Return the (X, Y) coordinate for the center point of the cell that contains the specified text.  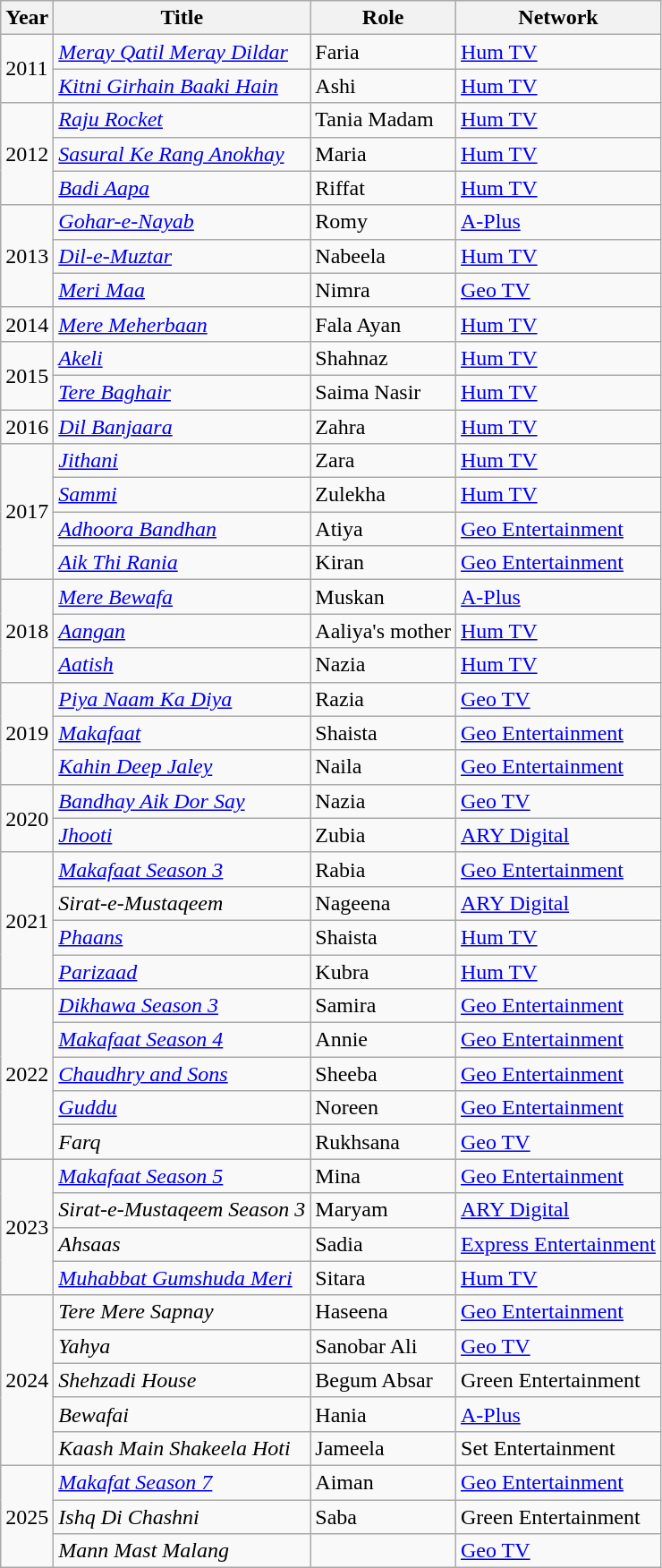
Meri Maa (182, 290)
Makafaat Season 4 (182, 1040)
Makafat Season 7 (182, 1482)
Maria (383, 154)
2020 (27, 818)
Akeli (182, 358)
2018 (27, 631)
Mere Bewafa (182, 597)
Phaans (182, 937)
Samira (383, 1006)
Dikhawa Season 3 (182, 1006)
Muskan (383, 597)
Rabia (383, 869)
Aangan (182, 631)
Razia (383, 699)
Maryam (383, 1210)
Makafaat (182, 733)
Saba (383, 1517)
2017 (27, 512)
Year (27, 18)
Aaliya's mother (383, 631)
Sitara (383, 1278)
Naila (383, 767)
Annie (383, 1040)
Title (182, 18)
Makafaat Season 5 (182, 1176)
Network (558, 18)
Sadia (383, 1244)
2015 (27, 375)
Farq (182, 1142)
Hania (383, 1414)
Ahsaas (182, 1244)
Tere Mere Sapnay (182, 1312)
Bewafai (182, 1414)
Yahya (182, 1346)
Nimra (383, 290)
Sirat-e-Mustaqeem Season 3 (182, 1210)
Kaash Main Shakeela Hoti (182, 1448)
Guddu (182, 1108)
Shahnaz (383, 358)
Sanobar Ali (383, 1346)
Jithani (182, 461)
Nabeela (383, 256)
Ashi (383, 86)
2025 (27, 1516)
Mere Meherbaan (182, 324)
Saima Nasir (383, 392)
Set Entertainment (558, 1448)
Dil Banjaara (182, 427)
2012 (27, 154)
2014 (27, 324)
Kahin Deep Jaley (182, 767)
Tania Madam (383, 120)
Faria (383, 52)
Jameela (383, 1448)
2023 (27, 1227)
2024 (27, 1380)
Dil-e-Muztar (182, 256)
Sirat-e-Mustaqeem (182, 903)
2021 (27, 920)
Shehzadi House (182, 1380)
2016 (27, 427)
Zulekha (383, 495)
Piya Naam Ka Diya (182, 699)
2013 (27, 256)
Ishq Di Chashni (182, 1517)
Rukhsana (383, 1142)
Aik Thi Rania (182, 563)
Jhooti (182, 835)
Atiya (383, 529)
Haseena (383, 1312)
Nageena (383, 903)
2011 (27, 69)
Chaudhry and Sons (182, 1074)
Fala Ayan (383, 324)
Adhoora Bandhan (182, 529)
Sammi (182, 495)
Mina (383, 1176)
Bandhay Aik Dor Say (182, 801)
Zubia (383, 835)
Express Entertainment (558, 1244)
Zahra (383, 427)
Aiman (383, 1482)
Meray Qatil Meray Dildar (182, 52)
Zara (383, 461)
Kitni Girhain Baaki Hain (182, 86)
2019 (27, 733)
Aatish (182, 665)
2022 (27, 1074)
Makafaat Season 3 (182, 869)
Badi Aapa (182, 188)
Begum Absar (383, 1380)
Kiran (383, 563)
Romy (383, 222)
Raju Rocket (182, 120)
Riffat (383, 188)
Noreen (383, 1108)
Mann Mast Malang (182, 1551)
Gohar-e-Nayab (182, 222)
Sasural Ke Rang Anokhay (182, 154)
Role (383, 18)
Kubra (383, 971)
Muhabbat Gumshuda Meri (182, 1278)
Parizaad (182, 971)
Sheeba (383, 1074)
Tere Baghair (182, 392)
